Locate the cell with the specified text and output its (X, Y) center coordinate. 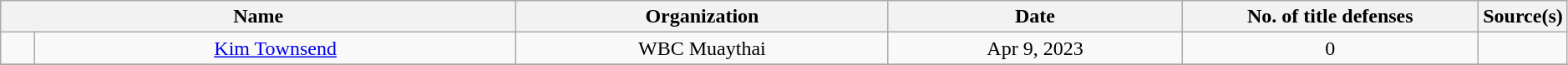
0 (1330, 48)
Source(s) (1524, 17)
Organization (702, 17)
Kim Townsend (275, 48)
No. of title defenses (1330, 17)
Name (259, 17)
Apr 9, 2023 (1035, 48)
WBC Muaythai (702, 48)
Date (1035, 17)
